Pinpoint the cell where the given text exists, returning its (x, y) midpoint coordinate. 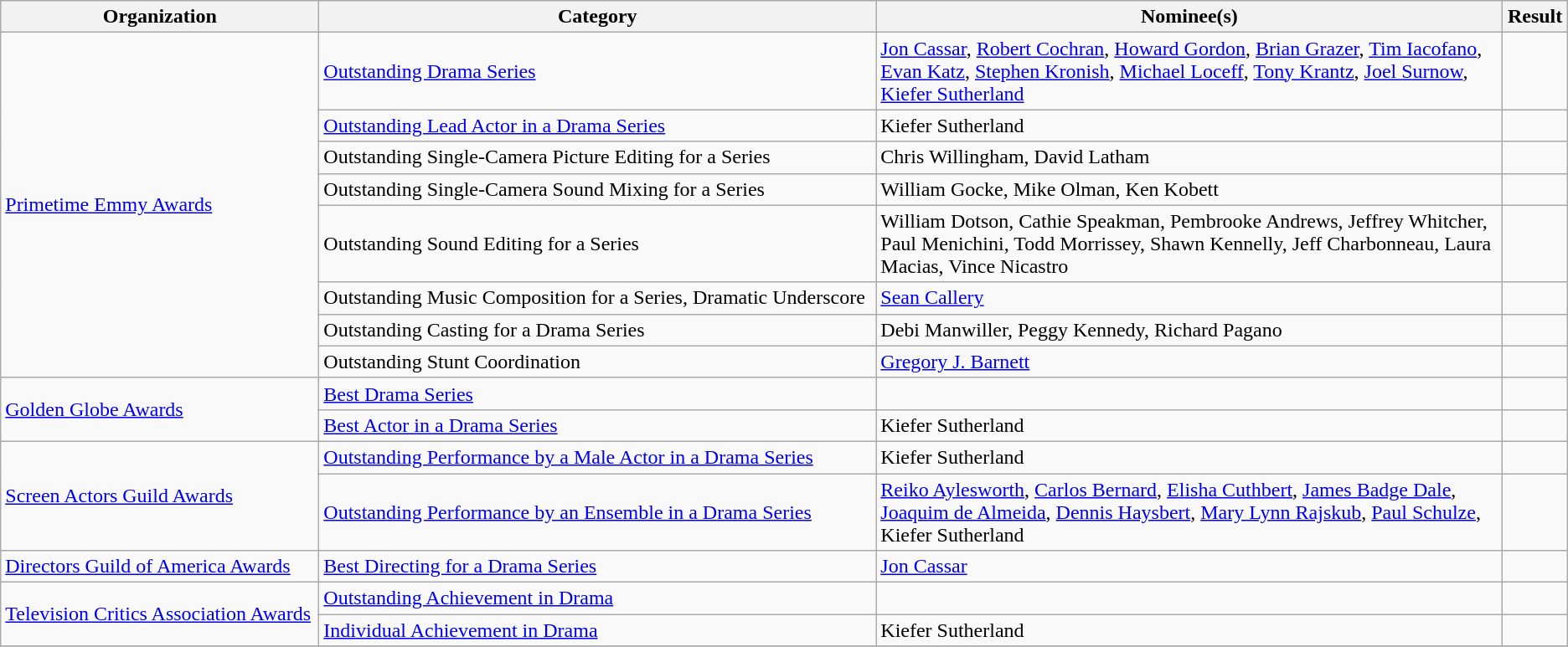
Individual Achievement in Drama (598, 630)
Nominee(s) (1189, 17)
Screen Actors Guild Awards (160, 496)
Debi Manwiller, Peggy Kennedy, Richard Pagano (1189, 330)
Outstanding Lead Actor in a Drama Series (598, 126)
Outstanding Music Composition for a Series, Dramatic Underscore (598, 298)
Outstanding Stunt Coordination (598, 362)
Sean Callery (1189, 298)
Gregory J. Barnett (1189, 362)
Golden Globe Awards (160, 409)
Jon Cassar (1189, 567)
Primetime Emmy Awards (160, 205)
Outstanding Single-Camera Picture Editing for a Series (598, 157)
Category (598, 17)
Outstanding Sound Editing for a Series (598, 244)
Result (1534, 17)
William Gocke, Mike Olman, Ken Kobett (1189, 189)
Best Actor in a Drama Series (598, 425)
Directors Guild of America Awards (160, 567)
Outstanding Achievement in Drama (598, 598)
Chris Willingham, David Latham (1189, 157)
Television Critics Association Awards (160, 614)
Outstanding Single-Camera Sound Mixing for a Series (598, 189)
Outstanding Performance by a Male Actor in a Drama Series (598, 457)
Best Drama Series (598, 393)
Outstanding Casting for a Drama Series (598, 330)
Best Directing for a Drama Series (598, 567)
Outstanding Drama Series (598, 71)
Organization (160, 17)
Outstanding Performance by an Ensemble in a Drama Series (598, 512)
